Return the (X, Y) coordinate for the center point of the cell that contains the specified text.  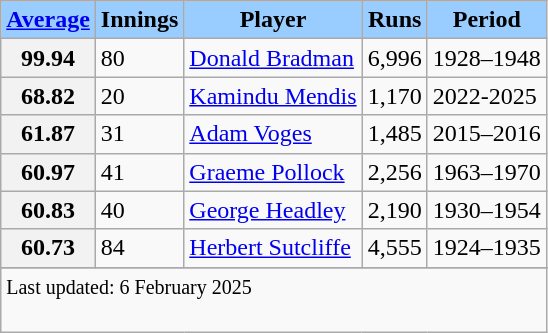
20 (139, 96)
2022-2025 (486, 96)
Kamindu Mendis (273, 96)
Last updated: 6 February 2025 (274, 300)
60.83 (48, 210)
Player (273, 20)
4,555 (394, 248)
31 (139, 134)
Runs (394, 20)
2015–2016 (486, 134)
Period (486, 20)
George Headley (273, 210)
40 (139, 210)
Adam Voges (273, 134)
1928–1948 (486, 58)
80 (139, 58)
6,996 (394, 58)
Average (48, 20)
99.94 (48, 58)
84 (139, 248)
1,485 (394, 134)
68.82 (48, 96)
60.97 (48, 172)
61.87 (48, 134)
Donald Bradman (273, 58)
1963–1970 (486, 172)
Innings (139, 20)
2,256 (394, 172)
60.73 (48, 248)
1,170 (394, 96)
2,190 (394, 210)
Graeme Pollock (273, 172)
Herbert Sutcliffe (273, 248)
1930–1954 (486, 210)
41 (139, 172)
1924–1935 (486, 248)
